Extract the [x, y] coordinate from the center of the cell holding the provided text.  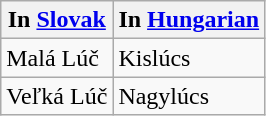
In Slovak [57, 20]
In Hungarian [189, 20]
Nagylúcs [189, 96]
Malá Lúč [57, 58]
Veľká Lúč [57, 96]
Kislúcs [189, 58]
